Identify which cell holds the provided text, then report its [X, Y] central coordinate. 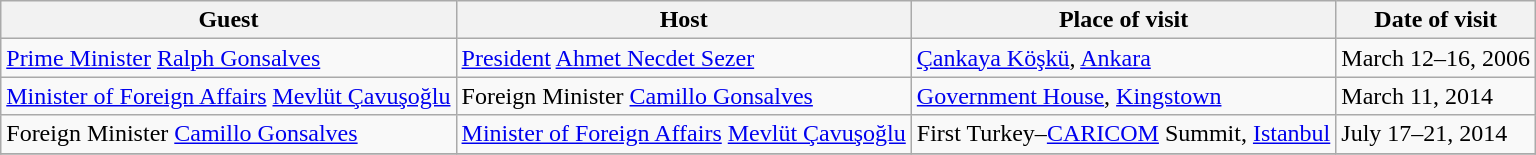
March 11, 2014 [1436, 96]
Çankaya Köşkü, Ankara [1123, 58]
Guest [228, 20]
July 17–21, 2014 [1436, 134]
Prime Minister Ralph Gonsalves [228, 58]
Government House, Kingstown [1123, 96]
Date of visit [1436, 20]
Place of visit [1123, 20]
Host [684, 20]
President Ahmet Necdet Sezer [684, 58]
First Turkey–CARICOM Summit, Istanbul [1123, 134]
March 12–16, 2006 [1436, 58]
